Detect which cell encompasses the target text, then output its [X, Y] center coordinate. 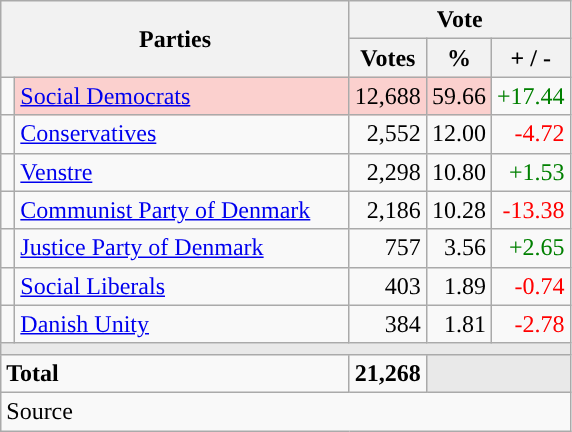
Conservatives [182, 134]
-13.38 [530, 210]
21,268 [388, 373]
-4.72 [530, 134]
Communist Party of Denmark [182, 210]
Vote [460, 20]
12,688 [388, 96]
12.00 [458, 134]
Social Liberals [182, 286]
2,186 [388, 210]
+1.53 [530, 172]
% [458, 58]
Total [176, 373]
+ / - [530, 58]
Source [286, 411]
1.81 [458, 324]
Danish Unity [182, 324]
384 [388, 324]
403 [388, 286]
Venstre [182, 172]
3.56 [458, 248]
757 [388, 248]
Parties [176, 39]
Justice Party of Denmark [182, 248]
2,552 [388, 134]
59.66 [458, 96]
Social Democrats [182, 96]
+2.65 [530, 248]
-2.78 [530, 324]
-0.74 [530, 286]
Votes [388, 58]
2,298 [388, 172]
10.80 [458, 172]
10.28 [458, 210]
1.89 [458, 286]
+17.44 [530, 96]
